Extract the (x, y) coordinate from the center of the cell holding the provided text.  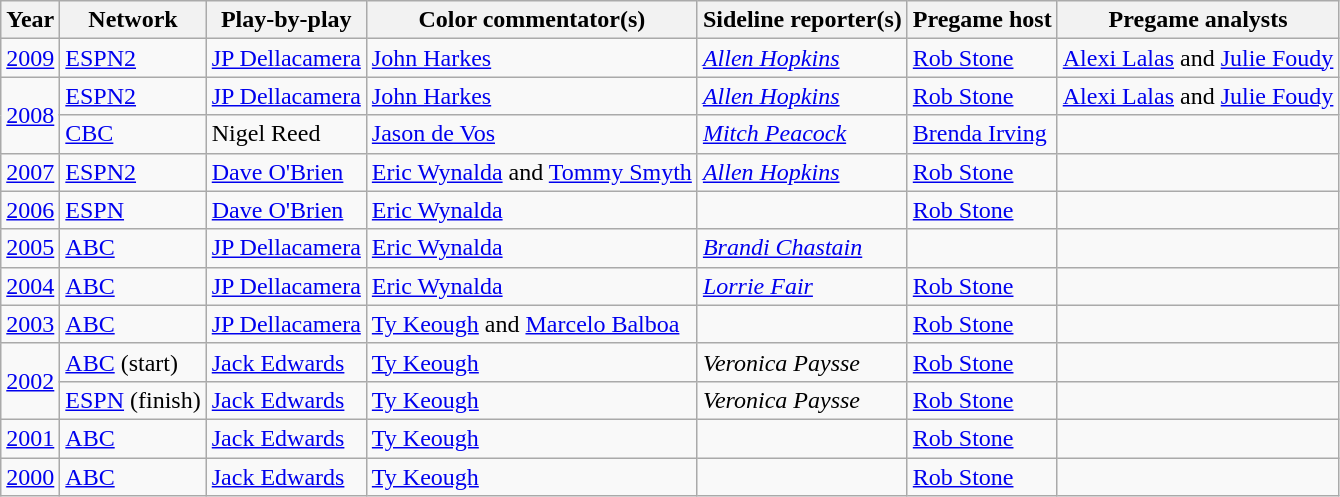
2003 (30, 324)
2000 (30, 477)
Lorrie Fair (802, 286)
Pregame host (982, 20)
2006 (30, 210)
Pregame analysts (1198, 20)
2004 (30, 286)
Brenda Irving (982, 134)
2001 (30, 438)
Mitch Peacock (802, 134)
Network (133, 20)
ESPN (133, 210)
2008 (30, 115)
CBC (133, 134)
ABC (start) (133, 362)
Sideline reporter(s) (802, 20)
Play-by-play (286, 20)
Year (30, 20)
Ty Keough and Marcelo Balboa (532, 324)
Jason de Vos (532, 134)
Eric Wynalda and Tommy Smyth (532, 172)
ESPN (finish) (133, 400)
2007 (30, 172)
Brandi Chastain (802, 248)
2009 (30, 58)
2005 (30, 248)
Nigel Reed (286, 134)
2002 (30, 381)
Color commentator(s) (532, 20)
